Detect which cell encompasses the target text, then output its [X, Y] center coordinate. 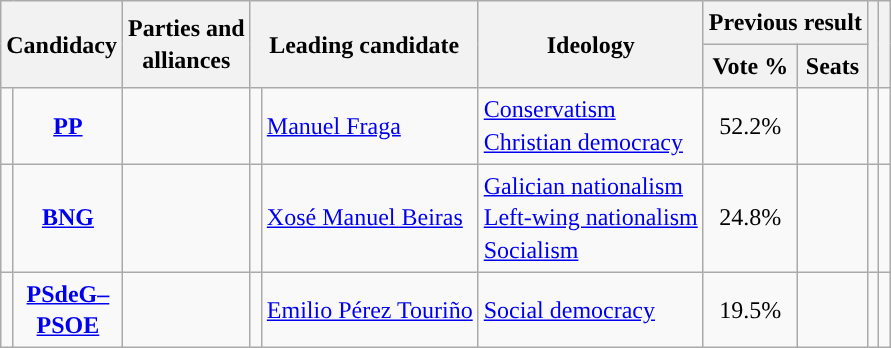
PP [68, 126]
Emilio Pérez Touriño [370, 310]
52.2% [750, 126]
PSdeG–PSOE [68, 310]
Seats [832, 66]
Vote % [750, 66]
Candidacy [62, 44]
Social democracy [590, 310]
19.5% [750, 310]
Galician nationalismLeft-wing nationalismSocialism [590, 218]
ConservatismChristian democracy [590, 126]
Previous result [785, 22]
Xosé Manuel Beiras [370, 218]
Ideology [590, 44]
Parties andalliances [187, 44]
Leading candidate [364, 44]
24.8% [750, 218]
Manuel Fraga [370, 126]
BNG [68, 218]
